Locate the cell with the specified text and output its [X, Y] center coordinate. 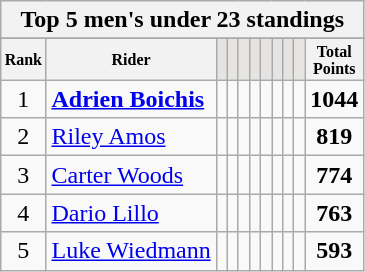
5 [24, 251]
763 [334, 213]
1044 [334, 99]
1 [24, 99]
Rank [24, 60]
593 [334, 251]
774 [334, 175]
819 [334, 137]
TotalPoints [334, 60]
Dario Lillo [131, 213]
Carter Woods [131, 175]
Rider [131, 60]
Adrien Boichis [131, 99]
3 [24, 175]
2 [24, 137]
Riley Amos [131, 137]
Luke Wiedmann [131, 251]
4 [24, 213]
Top 5 men's under 23 standings [182, 20]
